Determine the [x, y] coordinate at the center of the cell enclosing the given text.  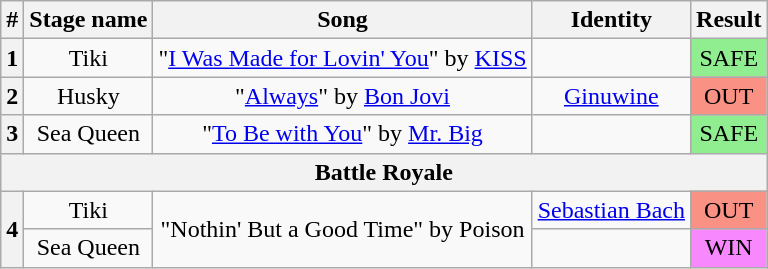
"I Was Made for Lovin' You" by KISS [342, 58]
Husky [88, 96]
"Always" by Bon Jovi [342, 96]
WIN [729, 248]
# [12, 20]
Battle Royale [384, 172]
"To Be with You" by Mr. Big [342, 134]
Song [342, 20]
4 [12, 229]
Identity [611, 20]
Sebastian Bach [611, 210]
1 [12, 58]
3 [12, 134]
Ginuwine [611, 96]
Stage name [88, 20]
Result [729, 20]
"Nothin' But a Good Time" by Poison [342, 229]
2 [12, 96]
